Find where the given text appears and provide that cell's center as [x, y] coordinate. 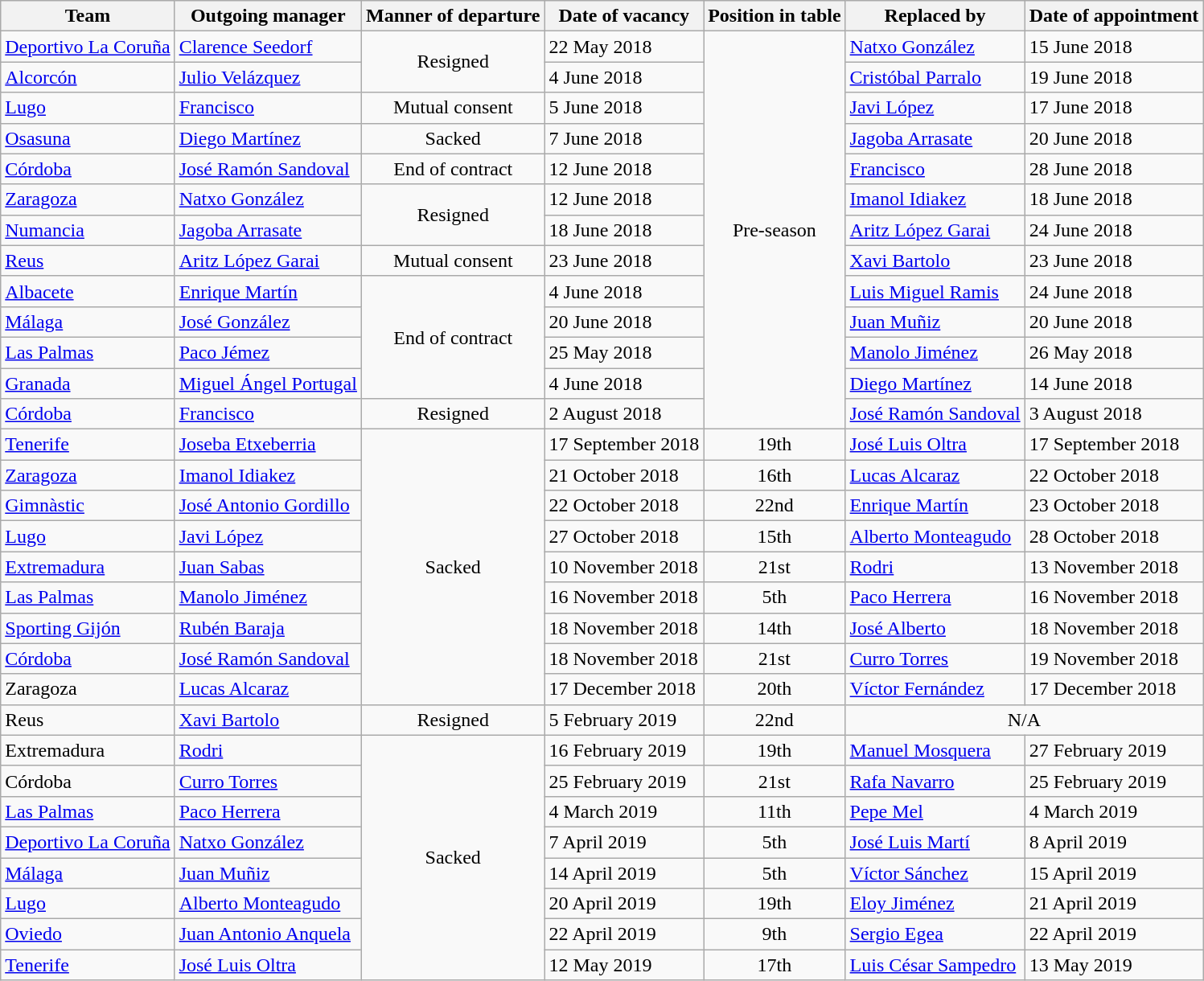
17 June 2018 [1114, 108]
Granada [88, 384]
Manuel Mosquera [935, 750]
14 June 2018 [1114, 384]
19 June 2018 [1114, 77]
José Antonio Gordillo [268, 506]
Albacete [88, 291]
2 August 2018 [624, 414]
27 February 2019 [1114, 750]
José Alberto [935, 628]
Paco Jémez [268, 352]
Oviedo [88, 934]
Víctor Sánchez [935, 872]
Date of appointment [1114, 16]
Pepe Mel [935, 811]
Joseba Etxeberria [268, 445]
Luis Miguel Ramis [935, 291]
13 May 2019 [1114, 965]
Date of vacancy [624, 16]
José Luis Martí [935, 842]
Osasuna [88, 138]
11th [775, 811]
21 October 2018 [624, 475]
15th [775, 536]
26 May 2018 [1114, 352]
Alcorcón [88, 77]
Position in table [775, 16]
N/A [1025, 720]
27 October 2018 [624, 536]
5 February 2019 [624, 720]
Luis César Sampedro [935, 965]
8 April 2019 [1114, 842]
Julio Velázquez [268, 77]
Sporting Gijón [88, 628]
Pre-season [775, 230]
14th [775, 628]
Rafa Navarro [935, 781]
José González [268, 322]
Rubén Baraja [268, 628]
Sergio Egea [935, 934]
Outgoing manager [268, 16]
Eloy Jiménez [935, 904]
9th [775, 934]
5 June 2018 [624, 108]
Replaced by [935, 16]
Clarence Seedorf [268, 47]
25 May 2018 [624, 352]
Gimnàstic [88, 506]
20th [775, 689]
16th [775, 475]
10 November 2018 [624, 567]
20 April 2019 [624, 904]
28 October 2018 [1114, 536]
7 June 2018 [624, 138]
Miguel Ángel Portugal [268, 384]
13 November 2018 [1114, 567]
12 May 2019 [624, 965]
14 April 2019 [624, 872]
15 June 2018 [1114, 47]
23 October 2018 [1114, 506]
Numancia [88, 230]
17th [775, 965]
Víctor Fernández [935, 689]
Manner of departure [452, 16]
19 November 2018 [1114, 659]
Juan Antonio Anquela [268, 934]
Juan Sabas [268, 567]
21 April 2019 [1114, 904]
7 April 2019 [624, 842]
3 August 2018 [1114, 414]
16 February 2019 [624, 750]
Cristóbal Parralo [935, 77]
22 May 2018 [624, 47]
15 April 2019 [1114, 872]
Team [88, 16]
28 June 2018 [1114, 169]
